Identify which cell holds the provided text, then report its [X, Y] central coordinate. 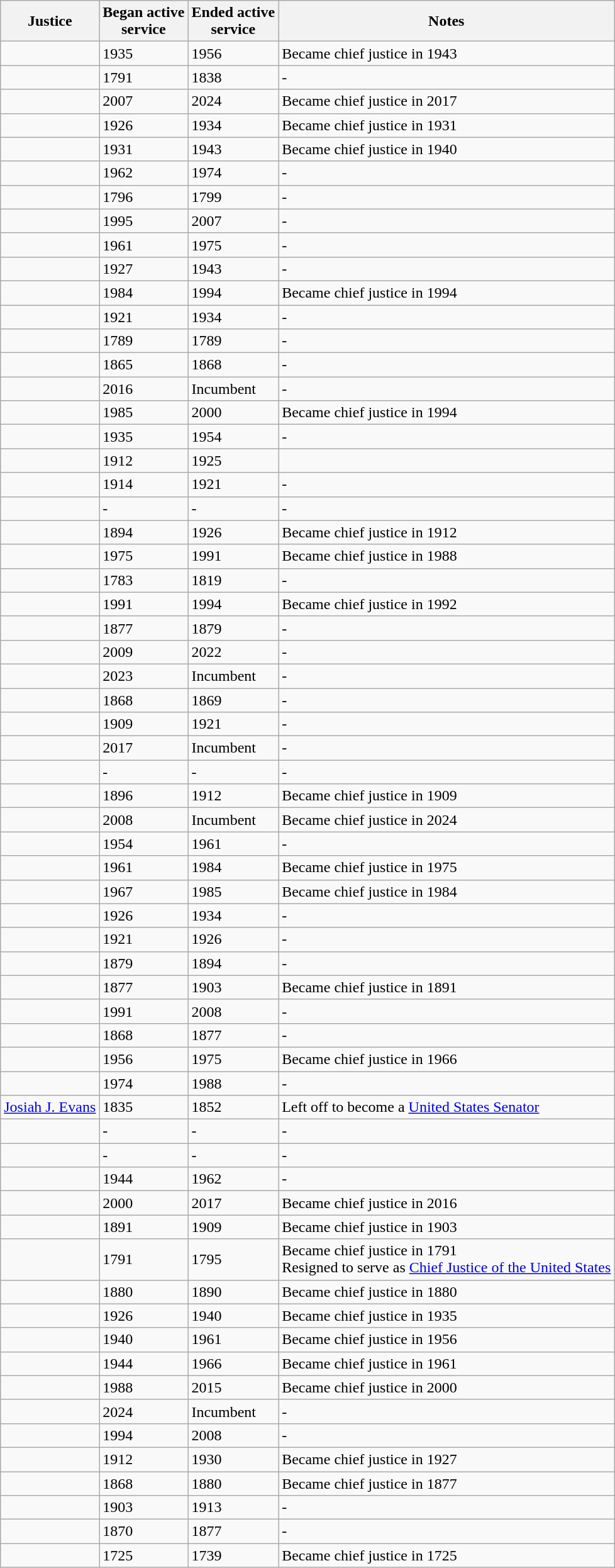
Became chief justice in 1988 [446, 556]
2023 [143, 676]
1890 [233, 1292]
Became chief justice in 1903 [446, 1227]
Became chief justice in 1912 [446, 532]
Became chief justice in 1975 [446, 868]
2009 [143, 652]
2016 [143, 389]
Left off to become a United States Senator [446, 1107]
Became chief justice in 1725 [446, 1555]
1925 [233, 461]
1739 [233, 1555]
Became chief justice in 1891 [446, 987]
Began activeservice [143, 21]
1835 [143, 1107]
Became chief justice in 1935 [446, 1316]
Became chief justice in 1943 [446, 53]
1891 [143, 1227]
1913 [233, 1508]
1914 [143, 484]
Ended activeservice [233, 21]
Became chief justice in 1791Resigned to serve as Chief Justice of the United States [446, 1260]
Notes [446, 21]
1725 [143, 1555]
1819 [233, 580]
Became chief justice in 1984 [446, 892]
1838 [233, 77]
Became chief justice in 1966 [446, 1059]
Became chief justice in 1961 [446, 1364]
2022 [233, 652]
1865 [143, 365]
Became chief justice in 1877 [446, 1483]
1852 [233, 1107]
Became chief justice in 2000 [446, 1387]
1869 [233, 700]
Became chief justice in 1956 [446, 1340]
Justice [50, 21]
1796 [143, 197]
Became chief justice in 2016 [446, 1203]
Became chief justice in 1992 [446, 604]
1896 [143, 796]
2015 [233, 1387]
Became chief justice in 1880 [446, 1292]
Became chief justice in 2024 [446, 820]
1966 [233, 1364]
Became chief justice in 1940 [446, 149]
1927 [143, 269]
1967 [143, 892]
Became chief justice in 1931 [446, 125]
Became chief justice in 1909 [446, 796]
Became chief justice in 1927 [446, 1459]
Became chief justice in 2017 [446, 101]
1870 [143, 1532]
1783 [143, 580]
Josiah J. Evans [50, 1107]
1930 [233, 1459]
1995 [143, 221]
1799 [233, 197]
1931 [143, 149]
1795 [233, 1260]
